Locate the cell with the specified text and output its [x, y] center coordinate. 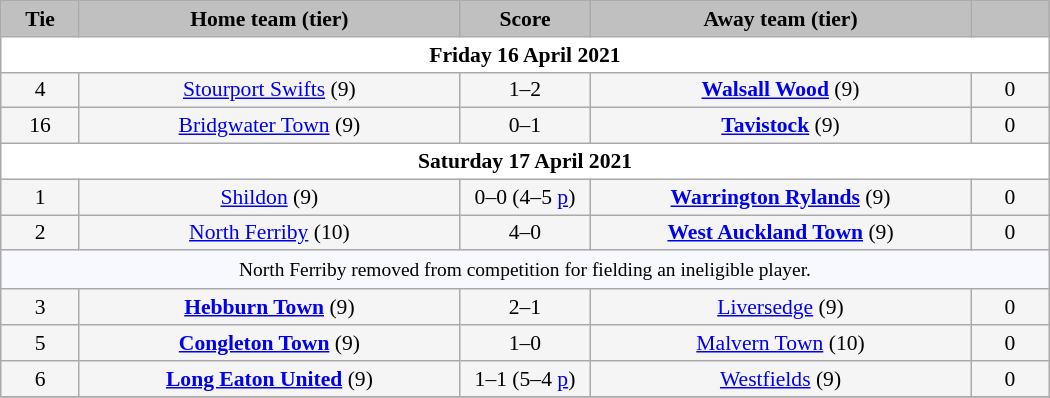
16 [40, 126]
Friday 16 April 2021 [525, 55]
North Ferriby (10) [269, 233]
Shildon (9) [269, 197]
Westfields (9) [781, 379]
Tavistock (9) [781, 126]
1–1 (5–4 p) [524, 379]
0–0 (4–5 p) [524, 197]
Congleton Town (9) [269, 343]
Tie [40, 19]
5 [40, 343]
1–2 [524, 90]
West Auckland Town (9) [781, 233]
Home team (tier) [269, 19]
Malvern Town (10) [781, 343]
Long Eaton United (9) [269, 379]
3 [40, 308]
Hebburn Town (9) [269, 308]
Walsall Wood (9) [781, 90]
0–1 [524, 126]
Score [524, 19]
Away team (tier) [781, 19]
4–0 [524, 233]
1–0 [524, 343]
Warrington Rylands (9) [781, 197]
2–1 [524, 308]
Stourport Swifts (9) [269, 90]
4 [40, 90]
North Ferriby removed from competition for fielding an ineligible player. [525, 270]
6 [40, 379]
1 [40, 197]
2 [40, 233]
Liversedge (9) [781, 308]
Saturday 17 April 2021 [525, 162]
Bridgwater Town (9) [269, 126]
